Pinpoint the cell where the given text exists, returning its (X, Y) midpoint coordinate. 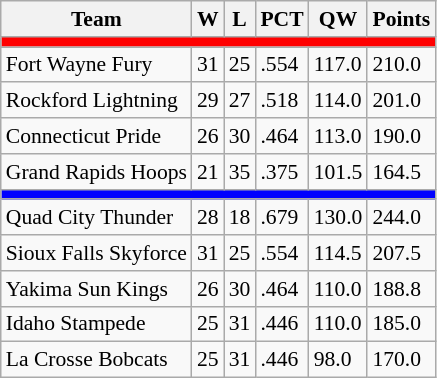
201.0 (401, 101)
101.5 (338, 172)
Sioux Falls Skyforce (96, 253)
Quad City Thunder (96, 218)
W (208, 19)
28 (208, 218)
114.0 (338, 101)
170.0 (401, 360)
Yakima Sun Kings (96, 289)
113.0 (338, 136)
98.0 (338, 360)
18 (240, 218)
Fort Wayne Fury (96, 65)
210.0 (401, 65)
130.0 (338, 218)
185.0 (401, 324)
Connecticut Pride (96, 136)
27 (240, 101)
188.8 (401, 289)
.518 (282, 101)
QW (338, 19)
114.5 (338, 253)
244.0 (401, 218)
.679 (282, 218)
.375 (282, 172)
207.5 (401, 253)
164.5 (401, 172)
Grand Rapids Hoops (96, 172)
L (240, 19)
La Crosse Bobcats (96, 360)
Rockford Lightning (96, 101)
190.0 (401, 136)
35 (240, 172)
Team (96, 19)
117.0 (338, 65)
Idaho Stampede (96, 324)
Points (401, 19)
21 (208, 172)
29 (208, 101)
PCT (282, 19)
